From the cell containing the given text, extract its center point as (X, Y) coordinate. 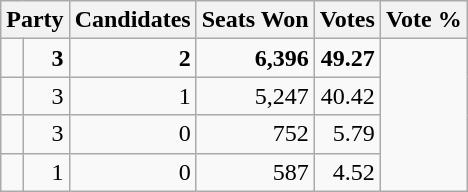
2 (132, 58)
Votes (347, 20)
752 (255, 134)
Candidates (132, 20)
Vote % (424, 20)
49.27 (347, 58)
587 (255, 172)
Seats Won (255, 20)
4.52 (347, 172)
5.79 (347, 134)
Party (35, 20)
40.42 (347, 96)
5,247 (255, 96)
6,396 (255, 58)
